Pinpoint the cell where the given text exists, returning its [X, Y] midpoint coordinate. 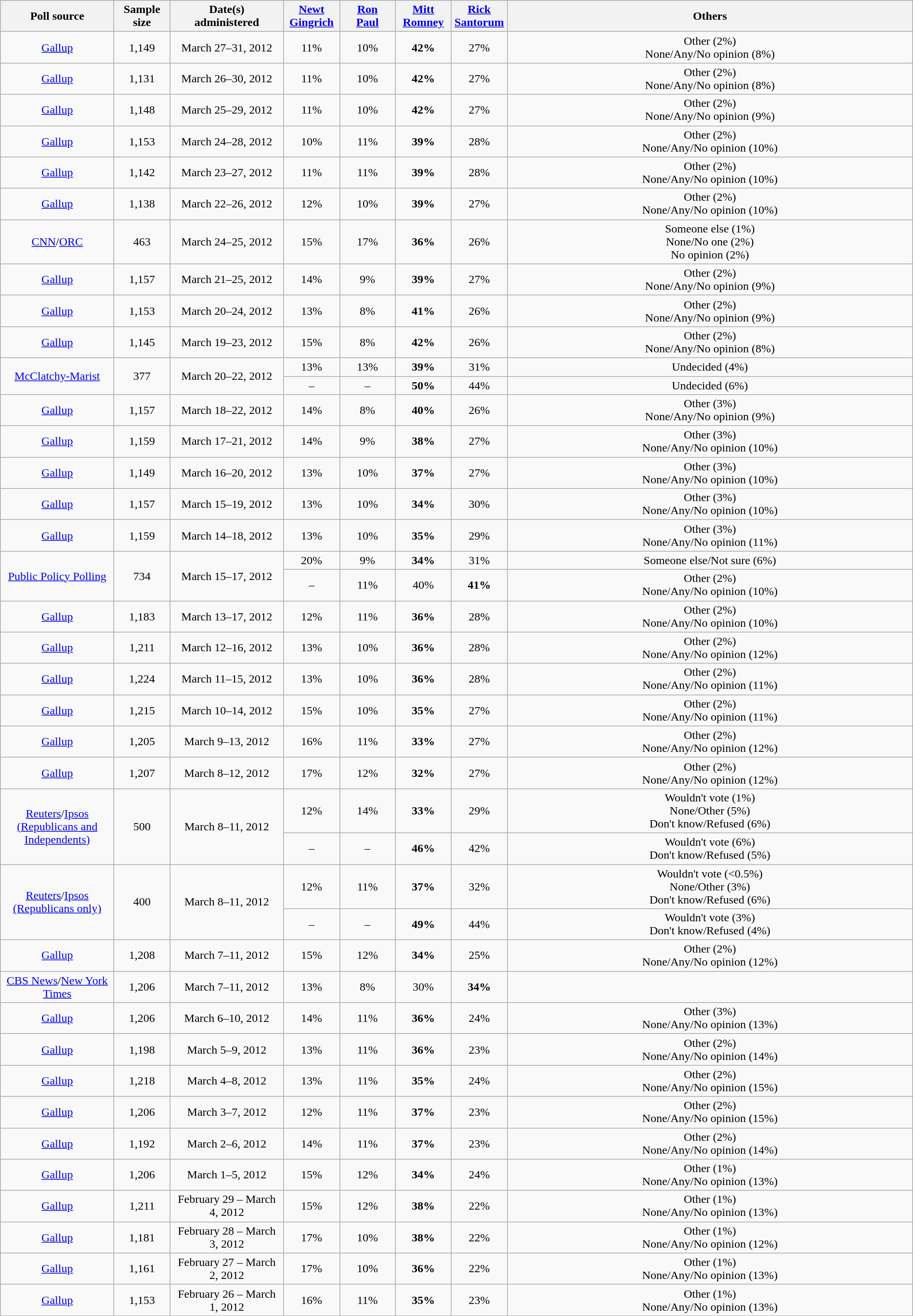
March 10–14, 2012 [227, 710]
25% [479, 956]
49% [423, 924]
March 19–23, 2012 [227, 342]
March 20–22, 2012 [227, 376]
Other (3%)None/Any/No opinion (9%) [710, 410]
Wouldn't vote (6%)Don't know/Refused (5%) [710, 848]
Wouldn't vote (3%)Don't know/Refused (4%) [710, 924]
March 14–18, 2012 [227, 535]
1,218 [142, 1081]
Public Policy Polling [57, 576]
February 27 – March 2, 2012 [227, 1269]
March 3–7, 2012 [227, 1112]
March 1–5, 2012 [227, 1174]
Wouldn't vote (<0.5%)None/Other (3%)Don't know/Refused (6%) [710, 887]
1,215 [142, 710]
March 17–21, 2012 [227, 442]
March 13–17, 2012 [227, 616]
March 12–16, 2012 [227, 648]
400 [142, 902]
1,138 [142, 204]
Other (3%)None/Any/No opinion (11%) [710, 535]
CNN/ORC [57, 242]
1,224 [142, 679]
1,181 [142, 1237]
1,198 [142, 1049]
Wouldn't vote (1%)None/Other (5%)Don't know/Refused (6%) [710, 811]
March 2–6, 2012 [227, 1144]
Mitt Romney [423, 16]
Undecided (6%) [710, 386]
1,207 [142, 773]
377 [142, 376]
March 20–24, 2012 [227, 311]
1,148 [142, 110]
McClatchy-Marist [57, 376]
50% [423, 386]
March 25–29, 2012 [227, 110]
1,192 [142, 1144]
734 [142, 576]
Samplesize [142, 16]
March 18–22, 2012 [227, 410]
March 15–19, 2012 [227, 504]
March 26–30, 2012 [227, 79]
March 24–25, 2012 [227, 242]
March 22–26, 2012 [227, 204]
February 26 – March 1, 2012 [227, 1300]
March 21–25, 2012 [227, 279]
463 [142, 242]
Someone else/Not sure (6%) [710, 560]
March 16–20, 2012 [227, 473]
Reuters/Ipsos(Republicans and Independents) [57, 826]
1,142 [142, 172]
46% [423, 848]
February 28 – March 3, 2012 [227, 1237]
1,145 [142, 342]
1,183 [142, 616]
March 15–17, 2012 [227, 576]
March 5–9, 2012 [227, 1049]
February 29 – March 4, 2012 [227, 1206]
March 24–28, 2012 [227, 142]
CBS News/New York Times [57, 987]
1,161 [142, 1269]
Newt Gingrich [312, 16]
March 9–13, 2012 [227, 741]
Poll source [57, 16]
Rick Santorum [479, 16]
March 4–8, 2012 [227, 1081]
Someone else (1%)None/No one (2%)No opinion (2%) [710, 242]
March 6–10, 2012 [227, 1019]
March 11–15, 2012 [227, 679]
Ron Paul [367, 16]
Others [710, 16]
1,208 [142, 956]
March 27–31, 2012 [227, 47]
Other (3%)None/Any/No opinion (13%) [710, 1019]
Other (1%)None/Any/No opinion (12%) [710, 1237]
1,205 [142, 741]
March 8–12, 2012 [227, 773]
20% [312, 560]
1,131 [142, 79]
Undecided (4%) [710, 367]
March 23–27, 2012 [227, 172]
Date(s) administered [227, 16]
Reuters/Ipsos(Republicans only) [57, 902]
500 [142, 826]
